Scan for the cell matching the given text and deliver its [X, Y] coordinate at center. 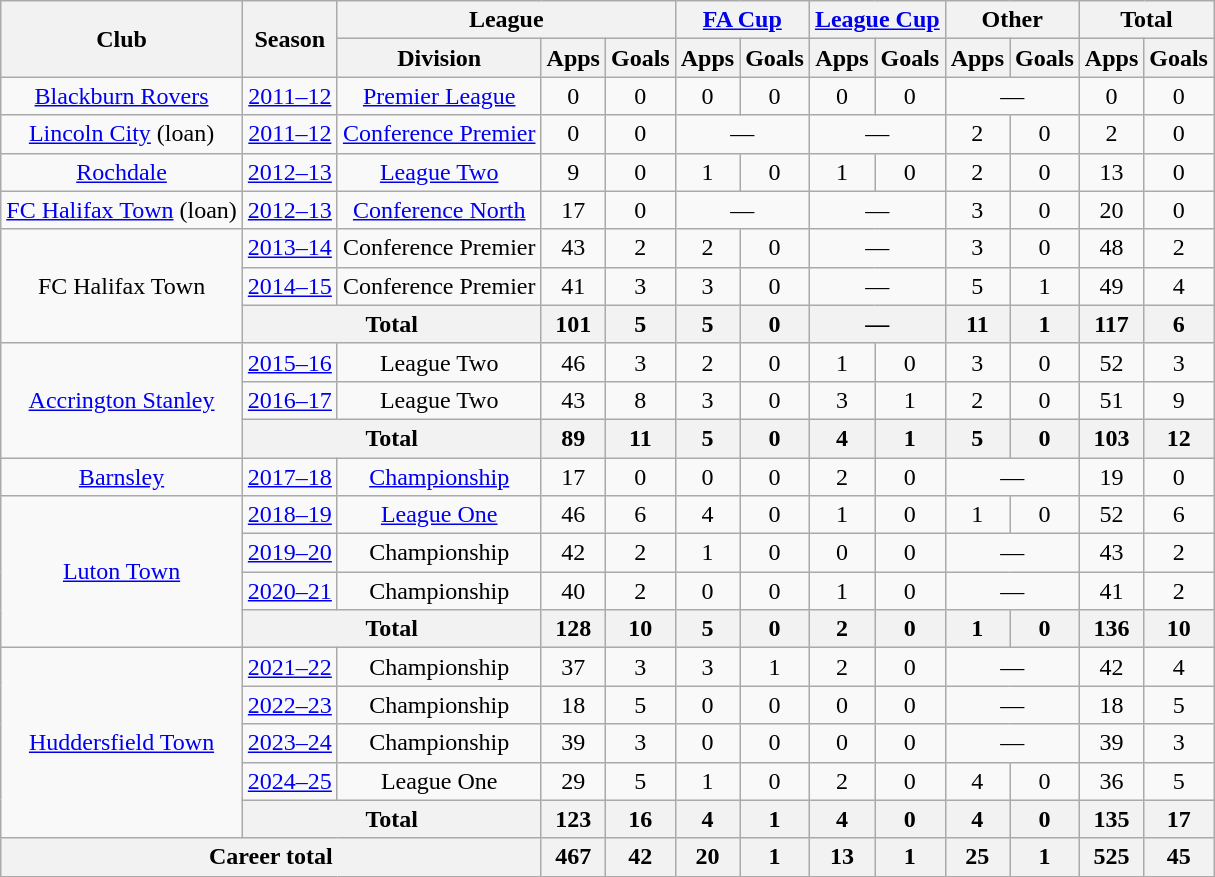
123 [573, 819]
Career total [271, 857]
19 [1111, 477]
Season [290, 39]
Lincoln City (loan) [122, 134]
Accrington Stanley [122, 400]
FA Cup [742, 20]
525 [1111, 857]
16 [640, 819]
128 [573, 629]
2015–16 [290, 362]
89 [573, 438]
Premier League [439, 96]
League Cup [877, 20]
Other [1012, 20]
Club [122, 39]
45 [1179, 857]
103 [1111, 438]
29 [573, 781]
2016–17 [290, 400]
FC Halifax Town (loan) [122, 210]
2017–18 [290, 477]
2024–25 [290, 781]
Conference North [439, 210]
Huddersfield Town [122, 743]
Luton Town [122, 572]
40 [573, 591]
2013–14 [290, 248]
48 [1111, 248]
25 [977, 857]
Rochdale [122, 172]
117 [1111, 324]
Barnsley [122, 477]
12 [1179, 438]
136 [1111, 629]
101 [573, 324]
2014–15 [290, 286]
2021–22 [290, 667]
2020–21 [290, 591]
League [506, 20]
2023–24 [290, 743]
2022–23 [290, 705]
135 [1111, 819]
37 [573, 667]
51 [1111, 400]
2019–20 [290, 553]
FC Halifax Town [122, 286]
467 [573, 857]
49 [1111, 286]
8 [640, 400]
2018–19 [290, 515]
Blackburn Rovers [122, 96]
Division [439, 58]
36 [1111, 781]
